Identify which cell holds the provided text, then report its (X, Y) central coordinate. 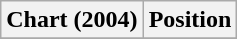
Position (190, 20)
Chart (2004) (72, 20)
